Determine the [x, y] coordinate at the center of the cell enclosing the given text.  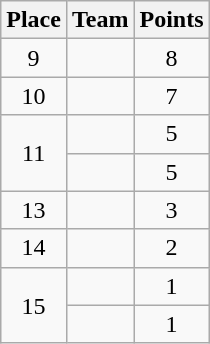
Points [172, 20]
Place [34, 20]
11 [34, 153]
15 [34, 305]
10 [34, 96]
14 [34, 248]
8 [172, 58]
13 [34, 210]
2 [172, 248]
3 [172, 210]
9 [34, 58]
Team [100, 20]
7 [172, 96]
